Output the (x, y) coordinate of the center of the cell containing the given text.  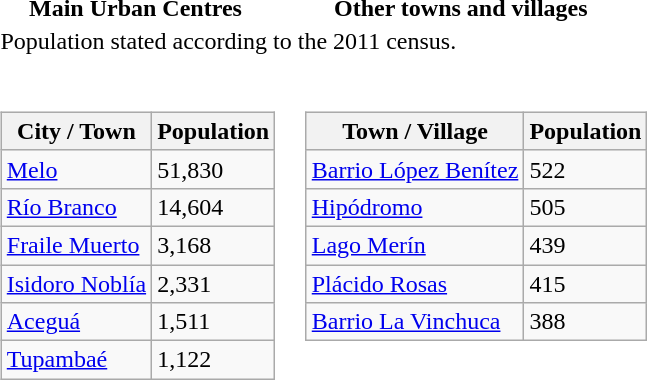
Melo (76, 169)
Barrio La Vinchuca (415, 322)
Tupambaé (76, 360)
Plácido Rosas (415, 283)
Aceguá (76, 322)
Fraile Muerto (76, 245)
2,331 (214, 283)
Isidoro Noblía (76, 283)
439 (586, 245)
1,511 (214, 322)
Lago Merín (415, 245)
1,122 (214, 360)
415 (586, 283)
City / Town (76, 131)
3,168 (214, 245)
522 (586, 169)
51,830 (214, 169)
505 (586, 207)
Río Branco (76, 207)
Barrio López Benítez (415, 169)
Town / Village (415, 131)
388 (586, 322)
Hipódromo (415, 207)
14,604 (214, 207)
